Detect which cell encompasses the target text, then output its [x, y] center coordinate. 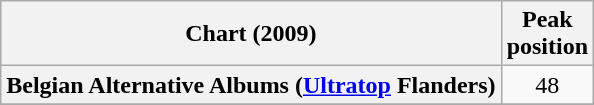
Chart (2009) [251, 34]
Belgian Alternative Albums (Ultratop Flanders) [251, 85]
48 [547, 85]
Peakposition [547, 34]
